Pinpoint the cell where the given text exists, returning its [X, Y] midpoint coordinate. 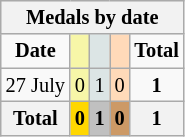
27 July [36, 85]
Date [36, 51]
Medals by date [92, 17]
